Locate the cell with the specified text and output its (x, y) center coordinate. 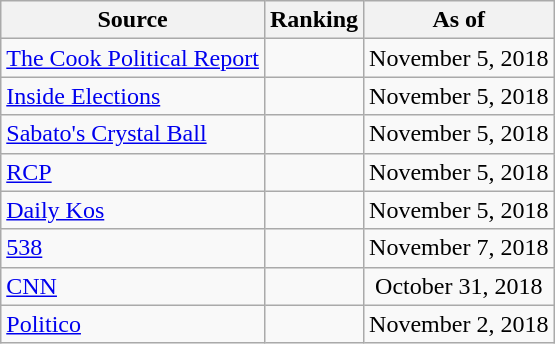
Ranking (314, 20)
Sabato's Crystal Ball (133, 134)
Politico (133, 324)
538 (133, 248)
October 31, 2018 (459, 286)
Source (133, 20)
CNN (133, 286)
Daily Kos (133, 210)
November 2, 2018 (459, 324)
The Cook Political Report (133, 58)
November 7, 2018 (459, 248)
Inside Elections (133, 96)
As of (459, 20)
RCP (133, 172)
